Pinpoint the cell where the given text exists, returning its (x, y) midpoint coordinate. 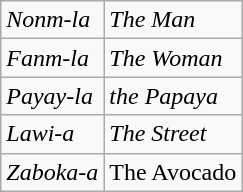
The Avocado (173, 172)
The Street (173, 134)
Payay-la (52, 96)
the Papaya (173, 96)
The Woman (173, 58)
Nonm-la (52, 20)
Fanm-la (52, 58)
Zaboka-a (52, 172)
Lawi-a (52, 134)
The Man (173, 20)
